Return (x, y) of the center of cell containing provided text 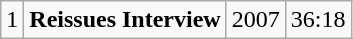
2007 (256, 20)
Reissues Interview (125, 20)
36:18 (318, 20)
1 (12, 20)
